Return [x, y] of the center of cell containing provided text 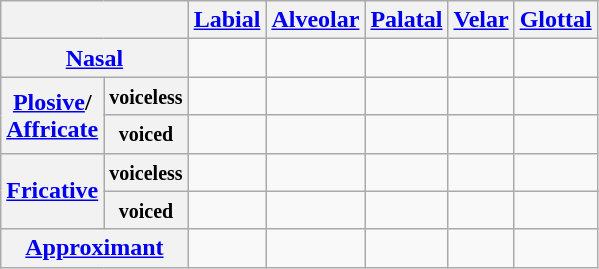
Plosive/Affricate [52, 115]
Approximant [94, 248]
Fricative [52, 191]
Velar [481, 20]
Palatal [406, 20]
Labial [227, 20]
Alveolar [316, 20]
Nasal [94, 58]
Glottal [556, 20]
